Locate the cell with the specified text and output its [X, Y] center coordinate. 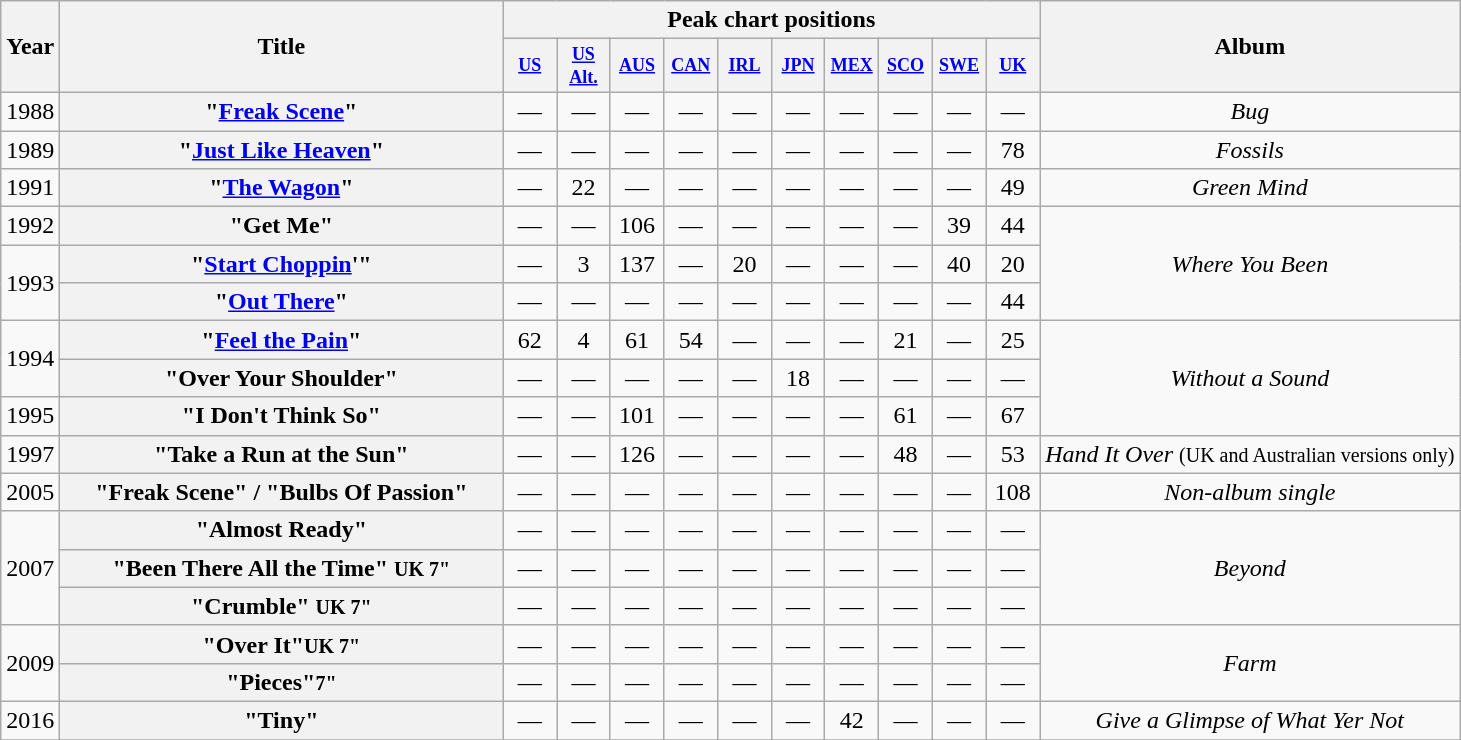
Peak chart positions [772, 20]
25 [1013, 340]
Fossils [1250, 150]
"Almost Ready" [282, 530]
108 [1013, 492]
1995 [30, 416]
1991 [30, 188]
Green Mind [1250, 188]
Album [1250, 47]
Without a Sound [1250, 378]
"I Don't Think So" [282, 416]
Non-album single [1250, 492]
US [530, 66]
MEX [852, 66]
48 [906, 454]
"Take a Run at the Sun" [282, 454]
"Over It"UK 7" [282, 644]
"Just Like Heaven" [282, 150]
54 [691, 340]
IRL [745, 66]
Give a Glimpse of What Yer Not [1250, 720]
Farm [1250, 663]
"Get Me" [282, 226]
1989 [30, 150]
"The Wagon" [282, 188]
53 [1013, 454]
1992 [30, 226]
"Crumble" UK 7" [282, 606]
JPN [798, 66]
"Freak Scene" / "Bulbs Of Passion" [282, 492]
67 [1013, 416]
106 [637, 226]
42 [852, 720]
UK [1013, 66]
39 [959, 226]
"Out There" [282, 302]
Beyond [1250, 568]
SCO [906, 66]
Bug [1250, 111]
Year [30, 47]
2005 [30, 492]
1993 [30, 283]
SWE [959, 66]
"Freak Scene" [282, 111]
62 [530, 340]
2009 [30, 663]
"Start Choppin'" [282, 264]
AUS [637, 66]
"Over Your Shoulder" [282, 378]
3 [584, 264]
1994 [30, 359]
"Been There All the Time" UK 7" [282, 568]
Where You Been [1250, 264]
101 [637, 416]
CAN [691, 66]
137 [637, 264]
1988 [30, 111]
78 [1013, 150]
USAlt. [584, 66]
2007 [30, 568]
2016 [30, 720]
Hand It Over (UK and Australian versions only) [1250, 454]
40 [959, 264]
"Tiny" [282, 720]
22 [584, 188]
"Feel the Pain" [282, 340]
1997 [30, 454]
"Pieces"7" [282, 682]
49 [1013, 188]
126 [637, 454]
4 [584, 340]
Title [282, 47]
21 [906, 340]
18 [798, 378]
